Search for the cell housing the specified text and yield its [x, y] center coordinate. 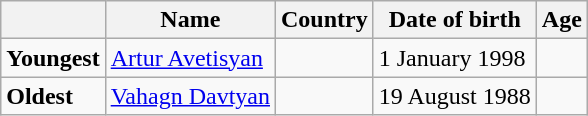
Youngest [53, 58]
Name [190, 20]
Artur Avetisyan [190, 58]
19 August 1988 [454, 96]
Oldest [53, 96]
Country [325, 20]
Age [562, 20]
Vahagn Davtyan [190, 96]
Date of birth [454, 20]
1 January 1998 [454, 58]
